Identify which cell holds the provided text, then report its [X, Y] central coordinate. 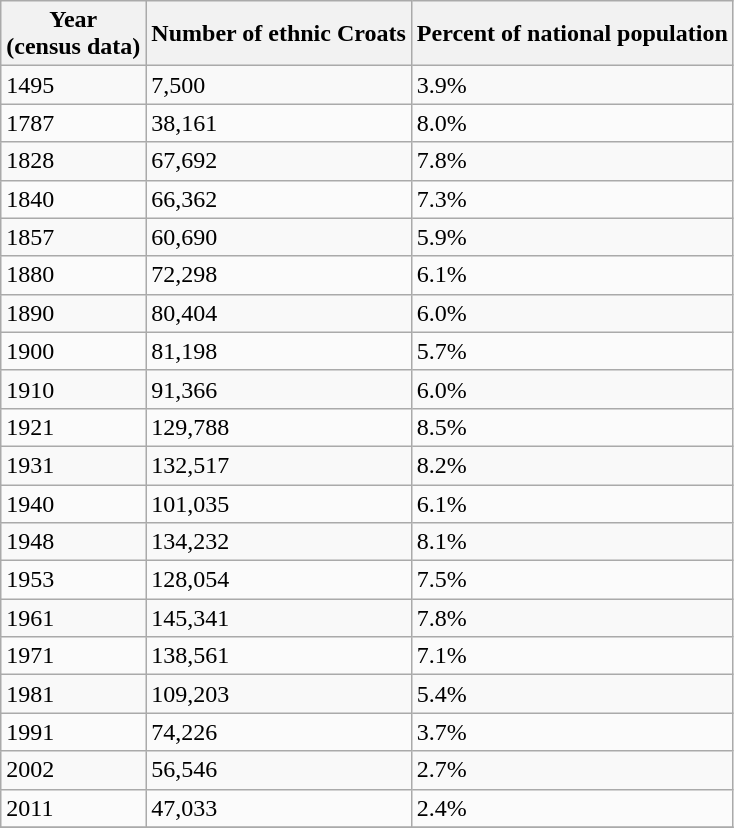
1991 [74, 732]
38,161 [279, 123]
101,035 [279, 503]
1953 [74, 580]
74,226 [279, 732]
109,203 [279, 694]
56,546 [279, 770]
8.2% [572, 465]
Number of ethnic Croats [279, 34]
1921 [74, 427]
7,500 [279, 85]
3.7% [572, 732]
1495 [74, 85]
1890 [74, 313]
1940 [74, 503]
60,690 [279, 237]
132,517 [279, 465]
138,561 [279, 656]
Year(census data) [74, 34]
8.5% [572, 427]
47,033 [279, 808]
1931 [74, 465]
3.9% [572, 85]
Percent of national population [572, 34]
2.4% [572, 808]
1787 [74, 123]
2.7% [572, 770]
7.3% [572, 199]
1840 [74, 199]
67,692 [279, 161]
1900 [74, 351]
91,366 [279, 389]
1910 [74, 389]
5.7% [572, 351]
72,298 [279, 275]
2011 [74, 808]
8.0% [572, 123]
128,054 [279, 580]
5.9% [572, 237]
1948 [74, 542]
145,341 [279, 618]
1981 [74, 694]
1961 [74, 618]
2002 [74, 770]
7.5% [572, 580]
7.1% [572, 656]
134,232 [279, 542]
1880 [74, 275]
81,198 [279, 351]
80,404 [279, 313]
5.4% [572, 694]
66,362 [279, 199]
8.1% [572, 542]
1828 [74, 161]
1971 [74, 656]
129,788 [279, 427]
1857 [74, 237]
